Extract the [X, Y] coordinate from the center of the cell holding the provided text.  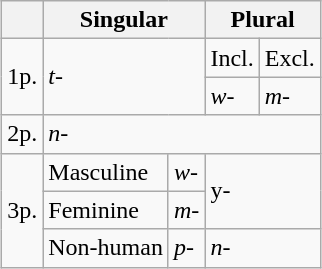
p- [186, 248]
Singular [124, 20]
Excl. [290, 58]
t- [124, 77]
Plural [262, 20]
Masculine [106, 172]
3p. [22, 210]
y- [262, 191]
Non-human [106, 248]
Incl. [232, 58]
Feminine [106, 210]
2p. [22, 134]
1p. [22, 77]
